Extract the [X, Y] coordinate from the center of the cell holding the provided text.  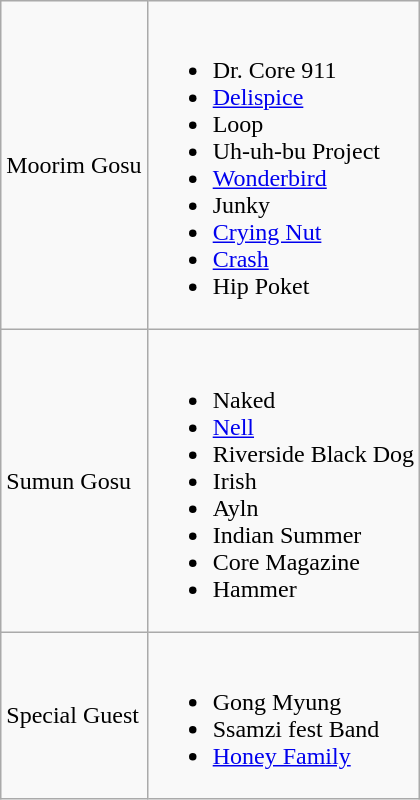
Special Guest [74, 716]
NakedNellRiverside Black DogIrishAylnIndian SummerCore MagazineHammer [283, 481]
Moorim Gosu [74, 166]
Sumun Gosu [74, 481]
Gong MyungSsamzi fest BandHoney Family [283, 716]
Dr. Core 911DelispiceLoopUh-uh-bu ProjectWonderbirdJunkyCrying NutCrashHip Poket [283, 166]
